Capture the cell that displays the provided text and extract its [X, Y] central coordinate. 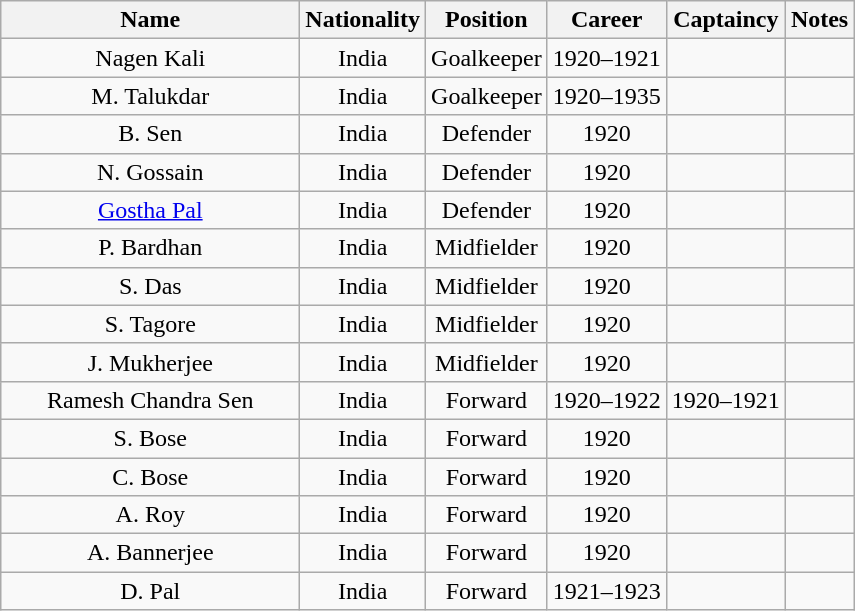
Gostha Pal [150, 210]
B. Sen [150, 134]
Position [487, 20]
Career [606, 20]
S. Tagore [150, 324]
1920–1922 [606, 400]
P. Bardhan [150, 248]
N. Gossain [150, 172]
S. Bose [150, 438]
C. Bose [150, 477]
Captaincy [726, 20]
M. Talukdar [150, 96]
D. Pal [150, 591]
Name [150, 20]
Ramesh Chandra Sen [150, 400]
1920–1935 [606, 96]
S. Das [150, 286]
Notes [819, 20]
Nagen Kali [150, 58]
J. Mukherjee [150, 362]
A. Bannerjee [150, 553]
Nationality [363, 20]
1921–1923 [606, 591]
A. Roy [150, 515]
